From the cell containing the given text, extract its center point as [x, y] coordinate. 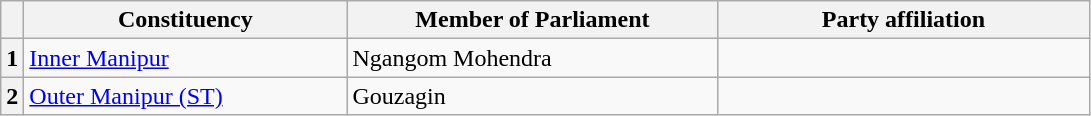
Ngangom Mohendra [532, 58]
1 [12, 58]
Party affiliation [904, 20]
Gouzagin [532, 96]
Member of Parliament [532, 20]
2 [12, 96]
Inner Manipur [186, 58]
Outer Manipur (ST) [186, 96]
Constituency [186, 20]
